Return the (x, y) coordinate for the center point of the cell that contains the specified text.  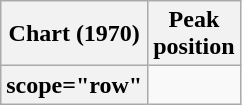
scope="row" (74, 85)
Peakposition (194, 34)
Chart (1970) (74, 34)
